Find where the given text appears and provide that cell's center as [X, Y] coordinate. 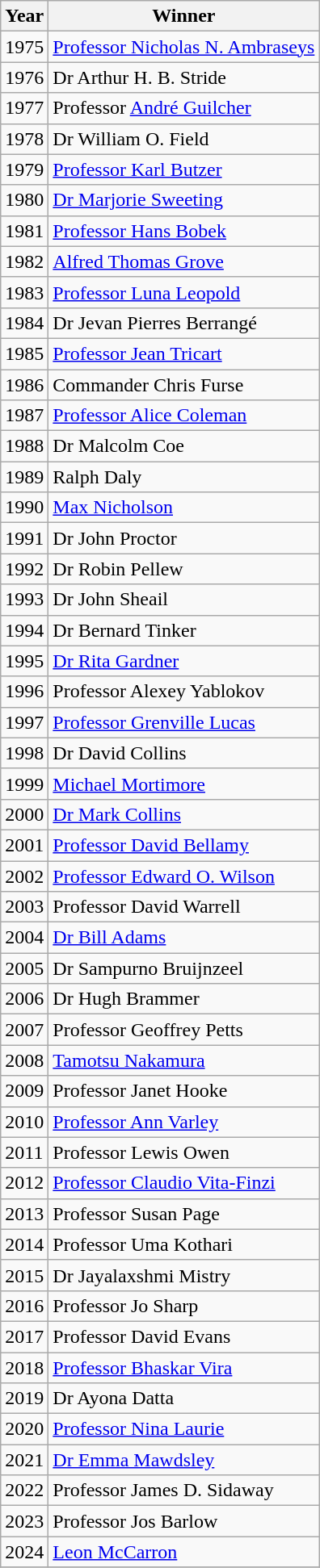
2018 [24, 1368]
1997 [24, 722]
1979 [24, 169]
Max Nicholson [184, 508]
Alfred Thomas Grove [184, 261]
1989 [24, 477]
2015 [24, 1275]
Professor Karl Butzer [184, 169]
1990 [24, 508]
2008 [24, 1060]
Professor Geoffrey Petts [184, 1030]
Dr John Sheail [184, 600]
Professor David Bellamy [184, 845]
Dr Sampurno Bruijnzeel [184, 968]
2009 [24, 1091]
Professor Jean Tricart [184, 353]
Dr Jevan Pierres Berrangé [184, 323]
2023 [24, 1521]
Dr Jayalaxshmi Mistry [184, 1275]
2010 [24, 1122]
2021 [24, 1460]
1977 [24, 108]
Dr William O. Field [184, 139]
1985 [24, 353]
2001 [24, 845]
Professor Nina Laurie [184, 1429]
2011 [24, 1152]
1999 [24, 784]
Professor André Guilcher [184, 108]
Dr John Proctor [184, 538]
Professor Ann Varley [184, 1122]
Dr Mark Collins [184, 814]
Dr Hugh Brammer [184, 999]
Professor Susan Page [184, 1214]
Dr Robin Pellew [184, 569]
1994 [24, 630]
1976 [24, 77]
1987 [24, 416]
Professor David Evans [184, 1336]
Dr Marjorie Sweeting [184, 200]
Professor Grenville Lucas [184, 722]
Professor Bhaskar Vira [184, 1368]
1991 [24, 538]
Professor Alice Coleman [184, 416]
Professor Uma Kothari [184, 1244]
Dr Ayona Datta [184, 1399]
Professor Lewis Owen [184, 1152]
Leon McCarron [184, 1552]
1998 [24, 753]
Commander Chris Furse [184, 385]
Tamotsu Nakamura [184, 1060]
Dr Emma Mawdsley [184, 1460]
Professor Nicholas N. Ambraseys [184, 47]
2006 [24, 999]
Dr David Collins [184, 753]
1988 [24, 446]
Winner [184, 16]
2013 [24, 1214]
Professor Luna Leopold [184, 292]
Professor Janet Hooke [184, 1091]
2024 [24, 1552]
Professor Edward O. Wilson [184, 876]
Professor Claudio Vita-Finzi [184, 1183]
2022 [24, 1491]
Dr Arthur H. B. Stride [184, 77]
2003 [24, 907]
2007 [24, 1030]
2002 [24, 876]
Dr Rita Gardner [184, 661]
1996 [24, 692]
1975 [24, 47]
2000 [24, 814]
Professor James D. Sidaway [184, 1491]
2019 [24, 1399]
Dr Bill Adams [184, 938]
2012 [24, 1183]
Professor Jo Sharp [184, 1306]
1993 [24, 600]
1992 [24, 569]
Professor Hans Bobek [184, 231]
2005 [24, 968]
Dr Bernard Tinker [184, 630]
Professor Jos Barlow [184, 1521]
1986 [24, 385]
Professor Alexey Yablokov [184, 692]
Year [24, 16]
2014 [24, 1244]
Dr Malcolm Coe [184, 446]
Michael Mortimore [184, 784]
1980 [24, 200]
1982 [24, 261]
1983 [24, 292]
1995 [24, 661]
Ralph Daly [184, 477]
2020 [24, 1429]
1978 [24, 139]
2016 [24, 1306]
Professor David Warrell [184, 907]
1984 [24, 323]
2004 [24, 938]
1981 [24, 231]
2017 [24, 1336]
